Extract the (X, Y) coordinate from the center of the cell holding the provided text.  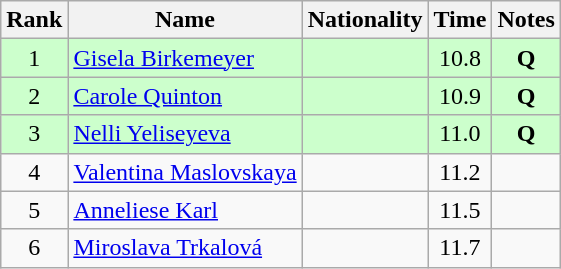
10.9 (460, 96)
Nelli Yeliseyeva (185, 134)
Valentina Maslovskaya (185, 172)
Nationality (365, 20)
3 (34, 134)
11.2 (460, 172)
Anneliese Karl (185, 210)
11.0 (460, 134)
Rank (34, 20)
Carole Quinton (185, 96)
Gisela Birkemeyer (185, 58)
Miroslava Trkalová (185, 248)
Time (460, 20)
1 (34, 58)
Name (185, 20)
4 (34, 172)
5 (34, 210)
2 (34, 96)
11.5 (460, 210)
11.7 (460, 248)
Notes (526, 20)
10.8 (460, 58)
6 (34, 248)
